Return the [X, Y] coordinate for the center point of the cell that contains the specified text.  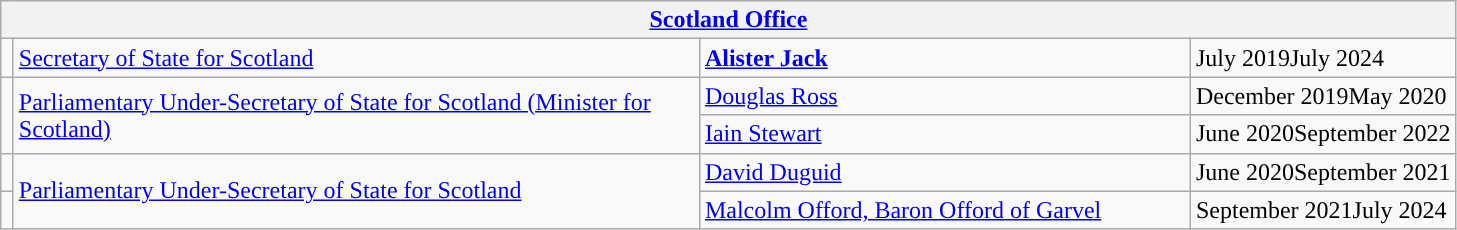
Alister Jack [944, 58]
December 2019May 2020 [1323, 96]
July 2019July 2024 [1323, 58]
June 2020September 2022 [1323, 134]
Secretary of State for Scotland [356, 58]
Douglas Ross [944, 96]
September 2021July 2024 [1323, 210]
June 2020September 2021 [1323, 172]
Malcolm Offord, Baron Offord of Garvel [944, 210]
Parliamentary Under-Secretary of State for Scotland [356, 191]
Scotland Office [728, 20]
David Duguid [944, 172]
Parliamentary Under-Secretary of State for Scotland (Minister for Scotland) [356, 115]
Iain Stewart [944, 134]
